Provide the (x, y) coordinate of the cell's center where the given text is located.  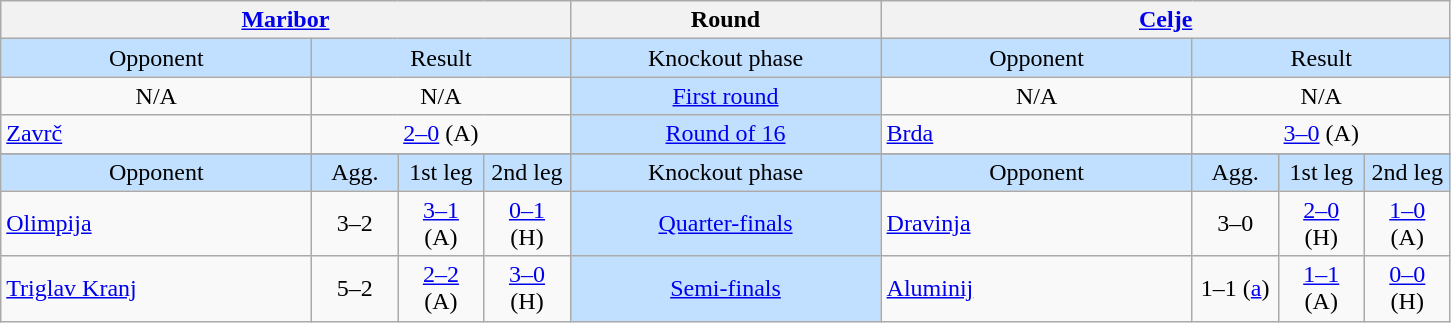
Quarter-finals (726, 224)
Semi-finals (726, 288)
5–2 (355, 288)
2–0 (A) (441, 134)
Triglav Kranj (156, 288)
3–0 (H) (527, 288)
First round (726, 96)
3–0 (1235, 224)
Round of 16 (726, 134)
Brda (1036, 134)
Aluminij (1036, 288)
0–0 (H) (1407, 288)
1–1 (A) (1321, 288)
2–2 (A) (441, 288)
Zavrč (156, 134)
3–2 (355, 224)
1–0 (A) (1407, 224)
2–0 (H) (1321, 224)
Round (726, 20)
1–1 (a) (1235, 288)
0–1 (H) (527, 224)
3–1 (A) (441, 224)
3–0 (A) (1321, 134)
Maribor (286, 20)
Olimpija (156, 224)
Dravinja (1036, 224)
Celje (1166, 20)
